Identify which cell holds the provided text, then report its (X, Y) central coordinate. 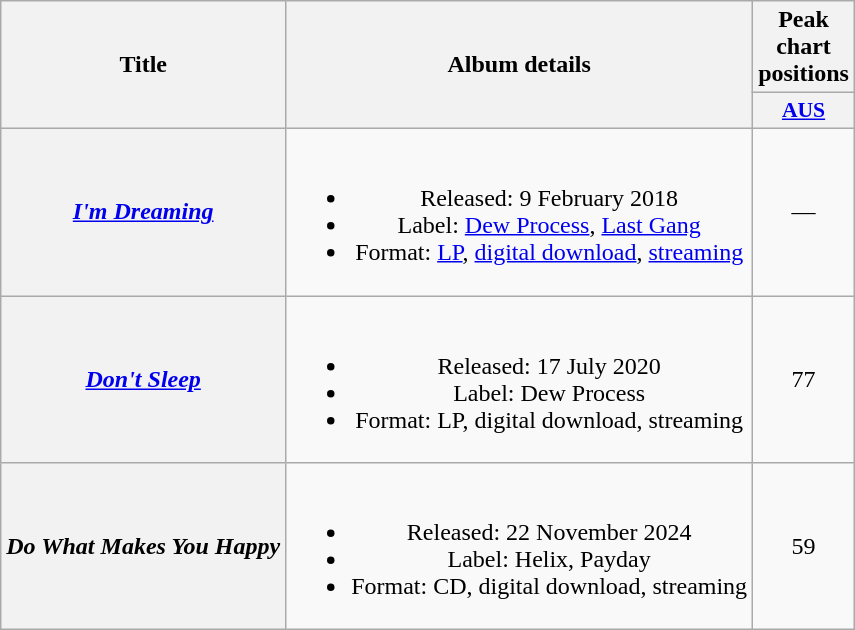
Title (144, 65)
Released: 17 July 2020Label: Dew ProcessFormat: LP, digital download, streaming (520, 380)
Released: 22 November 2024Label: Helix, PaydayFormat: CD, digital download, streaming (520, 546)
I'm Dreaming (144, 212)
Peak chart positions (804, 47)
Album details (520, 65)
— (804, 212)
Don't Sleep (144, 380)
Released: 9 February 2018Label: Dew Process, Last GangFormat: LP, digital download, streaming (520, 212)
59 (804, 546)
77 (804, 380)
Do What Makes You Happy (144, 546)
AUS (804, 111)
